Identify which cell holds the provided text, then report its [X, Y] central coordinate. 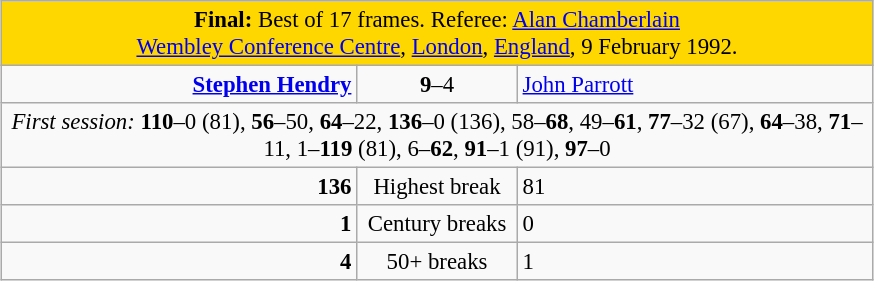
4 [179, 262]
Century breaks [438, 224]
9–4 [438, 85]
First session: 110–0 (81), 56–50, 64–22, 136–0 (136), 58–68, 49–61, 77–32 (67), 64–38, 71–11, 1–119 (81), 6–62, 91–1 (91), 97–0 [437, 136]
0 [695, 224]
81 [695, 187]
Final: Best of 17 frames. Referee: Alan ChamberlainWembley Conference Centre, London, England, 9 February 1992. [437, 34]
136 [179, 187]
50+ breaks [438, 262]
Highest break [438, 187]
John Parrott [695, 85]
Stephen Hendry [179, 85]
